Scan for the cell matching the given text and deliver its [X, Y] coordinate at center. 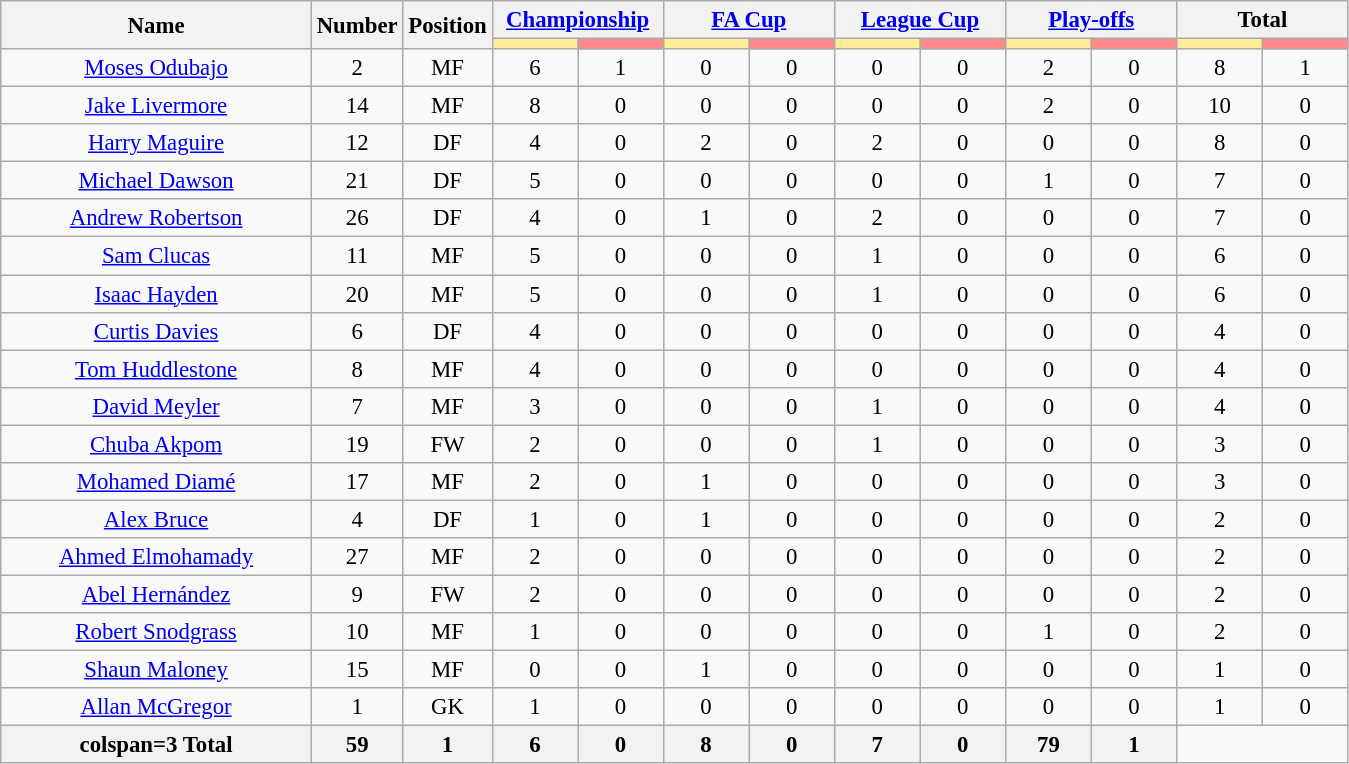
27 [357, 557]
26 [357, 219]
GK [448, 707]
12 [357, 143]
Position [448, 25]
Moses Odubajo [156, 68]
Ahmed Elmohamady [156, 557]
Abel Hernández [156, 594]
Alex Bruce [156, 519]
Tom Huddlestone [156, 369]
David Meyler [156, 406]
14 [357, 106]
League Cup [920, 20]
Allan McGregor [156, 707]
20 [357, 294]
Andrew Robertson [156, 219]
Name [156, 25]
79 [1049, 745]
21 [357, 181]
Play-offs [1092, 20]
Isaac Hayden [156, 294]
Robert Snodgrass [156, 632]
Championship [578, 20]
Sam Clucas [156, 256]
Number [357, 25]
Chuba Akpom [156, 444]
Jake Livermore [156, 106]
FA Cup [748, 20]
Michael Dawson [156, 181]
9 [357, 594]
11 [357, 256]
17 [357, 482]
colspan=3 Total [156, 745]
Mohamed Diamé [156, 482]
59 [357, 745]
19 [357, 444]
15 [357, 670]
Shaun Maloney [156, 670]
Total [1262, 20]
Harry Maguire [156, 143]
Curtis Davies [156, 331]
